Determine the (x, y) coordinate at the center of the cell enclosing the given text.  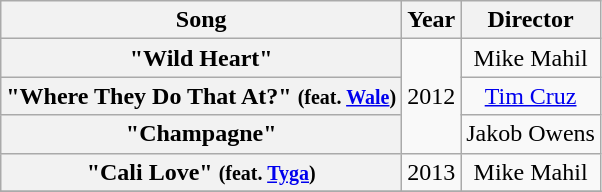
"Cali Love" (feat. Tyga) (202, 172)
"Champagne" (202, 134)
Tim Cruz (531, 96)
"Wild Heart" (202, 58)
2012 (432, 96)
Song (202, 20)
Jakob Owens (531, 134)
Year (432, 20)
Director (531, 20)
2013 (432, 172)
"Where They Do That At?" (feat. Wale) (202, 96)
